For the text-containing cell, return its midpoint in (x, y) coordinate format. 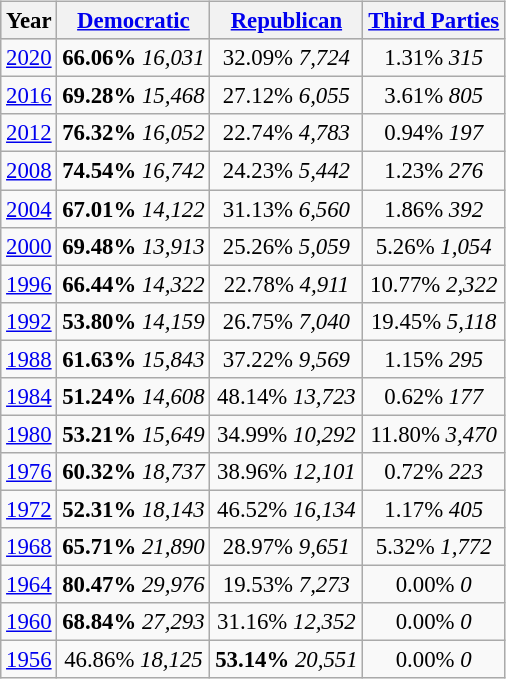
69.48% 13,913 (134, 246)
69.28% 15,468 (134, 96)
66.06% 16,031 (134, 58)
19.45% 5,118 (434, 321)
27.12% 6,055 (286, 96)
1988 (29, 359)
11.80% 3,470 (434, 434)
1964 (29, 584)
2012 (29, 133)
2016 (29, 96)
68.84% 27,293 (134, 622)
26.75% 7,040 (286, 321)
2000 (29, 246)
46.52% 16,134 (286, 509)
0.72% 223 (434, 472)
19.53% 7,273 (286, 584)
38.96% 12,101 (286, 472)
1980 (29, 434)
80.47% 29,976 (134, 584)
1.17% 405 (434, 509)
1.86% 392 (434, 209)
10.77% 2,322 (434, 284)
51.24% 14,608 (134, 396)
31.16% 12,352 (286, 622)
52.31% 18,143 (134, 509)
32.09% 7,724 (286, 58)
61.63% 15,843 (134, 359)
22.78% 4,911 (286, 284)
1968 (29, 547)
66.44% 14,322 (134, 284)
1984 (29, 396)
31.13% 6,560 (286, 209)
25.26% 5,059 (286, 246)
76.32% 16,052 (134, 133)
65.71% 21,890 (134, 547)
53.21% 15,649 (134, 434)
2008 (29, 171)
22.74% 4,783 (286, 133)
Year (29, 21)
1976 (29, 472)
1992 (29, 321)
Democratic (134, 21)
0.62% 177 (434, 396)
1.31% 315 (434, 58)
24.23% 5,442 (286, 171)
Third Parties (434, 21)
1972 (29, 509)
46.86% 18,125 (134, 660)
2020 (29, 58)
1.23% 276 (434, 171)
53.80% 14,159 (134, 321)
74.54% 16,742 (134, 171)
60.32% 18,737 (134, 472)
1996 (29, 284)
53.14% 20,551 (286, 660)
3.61% 805 (434, 96)
0.94% 197 (434, 133)
5.32% 1,772 (434, 547)
2004 (29, 209)
34.99% 10,292 (286, 434)
1956 (29, 660)
1960 (29, 622)
28.97% 9,651 (286, 547)
5.26% 1,054 (434, 246)
67.01% 14,122 (134, 209)
48.14% 13,723 (286, 396)
Republican (286, 21)
37.22% 9,569 (286, 359)
1.15% 295 (434, 359)
